Output the (x, y) coordinate of the center of the cell containing the given text.  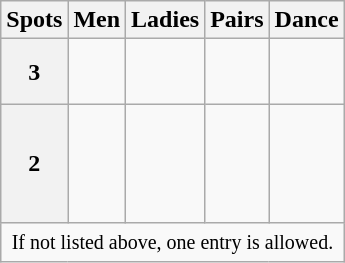
If not listed above, one entry is allowed. (172, 242)
Pairs (237, 20)
Spots (34, 20)
3 (34, 72)
Men (97, 20)
2 (34, 164)
Dance (306, 20)
Ladies (166, 20)
